Search for the cell housing the specified text and yield its [x, y] center coordinate. 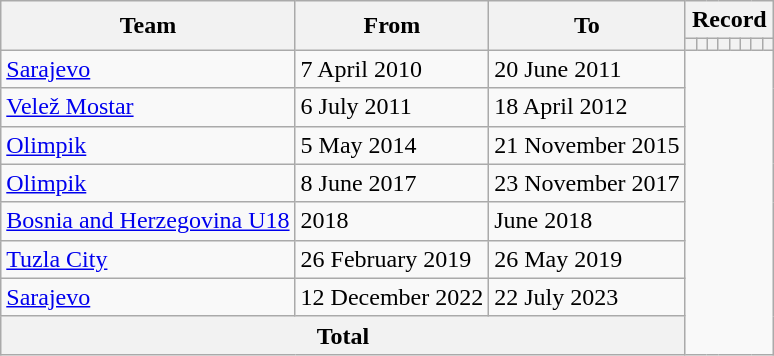
5 May 2014 [392, 145]
June 2018 [587, 221]
26 February 2019 [392, 259]
22 July 2023 [587, 297]
23 November 2017 [587, 183]
Tuzla City [148, 259]
7 April 2010 [392, 69]
To [587, 26]
12 December 2022 [392, 297]
20 June 2011 [587, 69]
26 May 2019 [587, 259]
Total [343, 335]
8 June 2017 [392, 183]
21 November 2015 [587, 145]
2018 [392, 221]
Bosnia and Herzegovina U18 [148, 221]
6 July 2011 [392, 107]
Record [729, 20]
18 April 2012 [587, 107]
Team [148, 26]
From [392, 26]
Velež Mostar [148, 107]
